Find where the given text appears and provide that cell's center as (x, y) coordinate. 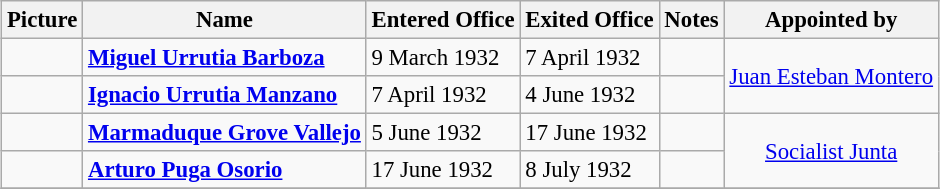
Notes (692, 20)
Picture (42, 20)
Ignacio Urrutia Manzano (225, 95)
8 July 1932 (590, 170)
9 March 1932 (443, 58)
Appointed by (831, 20)
5 June 1932 (443, 133)
Exited Office (590, 20)
Arturo Puga Osorio (225, 170)
Name (225, 20)
Juan Esteban Montero (831, 76)
Entered Office (443, 20)
4 June 1932 (590, 95)
Marmaduque Grove Vallejo (225, 133)
Socialist Junta (831, 152)
Miguel Urrutia Barboza (225, 58)
